Return (X, Y) of the center of cell containing provided text 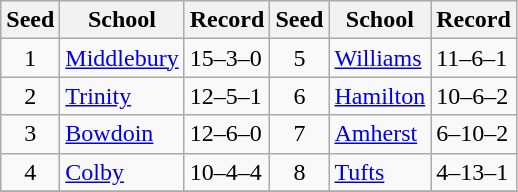
1 (30, 58)
Williams (380, 58)
Amherst (380, 134)
6 (300, 96)
Middlebury (122, 58)
15–3–0 (227, 58)
4 (30, 172)
Bowdoin (122, 134)
11–6–1 (474, 58)
5 (300, 58)
7 (300, 134)
Hamilton (380, 96)
6–10–2 (474, 134)
Trinity (122, 96)
10–6–2 (474, 96)
12–6–0 (227, 134)
Tufts (380, 172)
4–13–1 (474, 172)
3 (30, 134)
12–5–1 (227, 96)
10–4–4 (227, 172)
Colby (122, 172)
8 (300, 172)
2 (30, 96)
